Extract the (x, y) coordinate from the center of the cell holding the provided text.  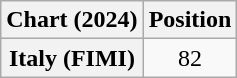
Position (190, 20)
Chart (2024) (72, 20)
Italy (FIMI) (72, 58)
82 (190, 58)
